Return the (X, Y) coordinate for the center point of the cell that contains the specified text.  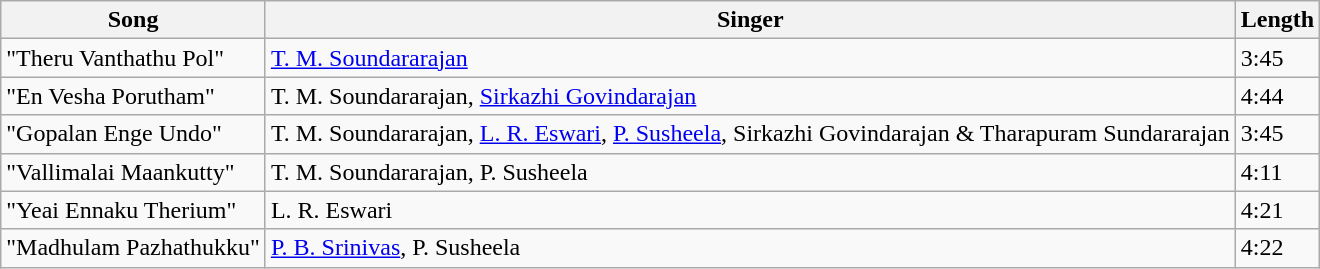
4:11 (1277, 172)
Length (1277, 20)
T. M. Soundararajan (750, 58)
"En Vesha Porutham" (134, 96)
"Theru Vanthathu Pol" (134, 58)
4:22 (1277, 248)
T. M. Soundararajan, Sirkazhi Govindarajan (750, 96)
"Vallimalai Maankutty" (134, 172)
P. B. Srinivas, P. Susheela (750, 248)
4:44 (1277, 96)
4:21 (1277, 210)
Singer (750, 20)
Song (134, 20)
L. R. Eswari (750, 210)
"Gopalan Enge Undo" (134, 134)
T. M. Soundararajan, P. Susheela (750, 172)
"Yeai Ennaku Therium" (134, 210)
"Madhulam Pazhathukku" (134, 248)
T. M. Soundararajan, L. R. Eswari, P. Susheela, Sirkazhi Govindarajan & Tharapuram Sundararajan (750, 134)
